Find where the given text appears and provide that cell's center as (x, y) coordinate. 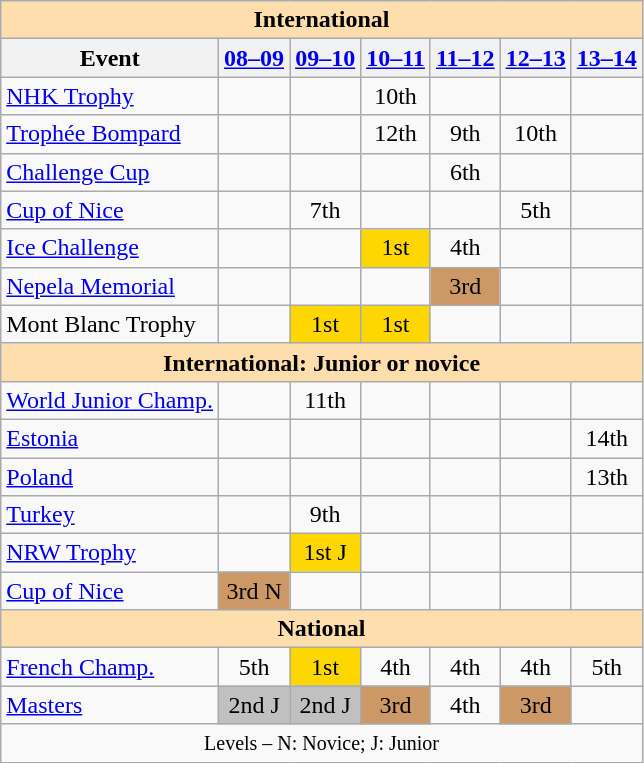
6th (465, 172)
International: Junior or novice (322, 362)
11–12 (465, 58)
Turkey (110, 515)
11th (326, 400)
13th (606, 477)
12–13 (536, 58)
Masters (110, 705)
Mont Blanc Trophy (110, 324)
1st J (326, 553)
12th (396, 134)
National (322, 629)
Poland (110, 477)
International (322, 20)
Nepela Memorial (110, 286)
7th (326, 210)
Event (110, 58)
3rd N (254, 591)
Trophée Bompard (110, 134)
09–10 (326, 58)
14th (606, 438)
13–14 (606, 58)
Ice Challenge (110, 248)
NRW Trophy (110, 553)
08–09 (254, 58)
Levels – N: Novice; J: Junior (322, 743)
Challenge Cup (110, 172)
Estonia (110, 438)
French Champ. (110, 667)
NHK Trophy (110, 96)
10–11 (396, 58)
World Junior Champ. (110, 400)
